Find where the given text appears and provide that cell's center as [x, y] coordinate. 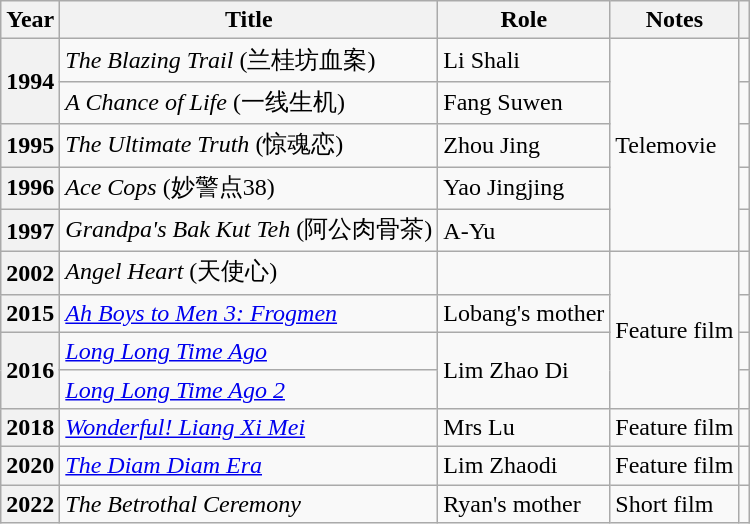
Notes [674, 20]
Lobang's mother [524, 313]
Lim Zhaodi [524, 465]
Role [524, 20]
2018 [30, 427]
1995 [30, 146]
1996 [30, 188]
Wonderful! Liang Xi Mei [249, 427]
Year [30, 20]
Fang Suwen [524, 102]
The Blazing Trail (兰桂坊血案) [249, 60]
Grandpa's Bak Kut Teh (阿公肉骨茶) [249, 230]
Lim Zhao Di [524, 370]
The Betrothal Ceremony [249, 503]
Li Shali [524, 60]
Angel Heart (天使心) [249, 274]
Ace Cops (妙警点38) [249, 188]
Title [249, 20]
1997 [30, 230]
A Chance of Life (一线生机) [249, 102]
The Diam Diam Era [249, 465]
1994 [30, 82]
2016 [30, 370]
Telemovie [674, 146]
The Ultimate Truth (惊魂恋) [249, 146]
2022 [30, 503]
2015 [30, 313]
2020 [30, 465]
Long Long Time Ago [249, 351]
Short film [674, 503]
Zhou Jing [524, 146]
Ryan's mother [524, 503]
2002 [30, 274]
Yao Jingjing [524, 188]
Ah Boys to Men 3: Frogmen [249, 313]
A-Yu [524, 230]
Mrs Lu [524, 427]
Long Long Time Ago 2 [249, 389]
